Scan for the cell matching the given text and deliver its [X, Y] coordinate at center. 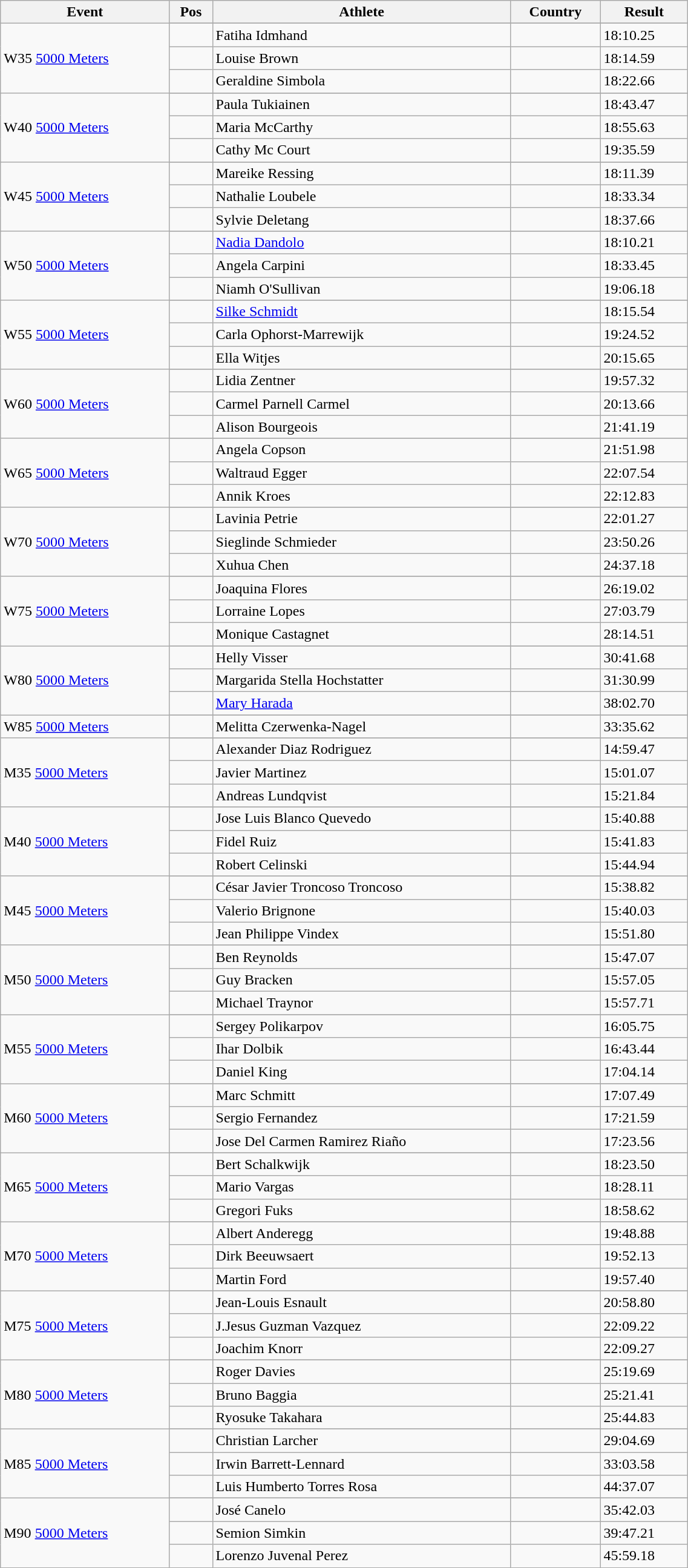
15:51.80 [644, 934]
Event [85, 12]
José Canelo [362, 1510]
Gregori Fuks [362, 1210]
W80 5000 Meters [85, 680]
22:09.22 [644, 1325]
Dirk Beeuwsaert [362, 1256]
W35 5000 Meters [85, 58]
15:38.82 [644, 888]
Sergio Fernandez [362, 1118]
Angela Copson [362, 450]
23:50.26 [644, 542]
Lorraine Lopes [362, 611]
Melitta Czerwenka-Nagel [362, 726]
33:35.62 [644, 726]
Albert Anderegg [362, 1233]
Niamh O'Sullivan [362, 289]
Jean-Louis Esnault [362, 1302]
20:15.65 [644, 358]
Pos [191, 12]
Robert Celinski [362, 865]
Paula Tukiainen [362, 104]
17:04.14 [644, 1072]
18:55.63 [644, 127]
Sieglinde Schmieder [362, 542]
Irwin Barrett-Lennard [362, 1464]
26:19.02 [644, 588]
Javier Martinez [362, 772]
Mary Harada [362, 703]
25:44.83 [644, 1418]
Martin Ford [362, 1279]
19:57.32 [644, 381]
M80 5000 Meters [85, 1394]
M65 5000 Meters [85, 1187]
Guy Bracken [362, 980]
Xuhua Chen [362, 565]
18:10.21 [644, 242]
W40 5000 Meters [85, 127]
15:21.84 [644, 796]
15:47.07 [644, 957]
Alexander Diaz Rodriguez [362, 749]
15:57.71 [644, 1003]
Helly Visser [362, 657]
M70 5000 Meters [85, 1256]
29:04.69 [644, 1441]
Bruno Baggia [362, 1394]
Roger Davies [362, 1371]
Valerio Brignone [362, 911]
21:41.19 [644, 427]
Jose Luis Blanco Quevedo [362, 819]
Waltraud Egger [362, 473]
W50 5000 Meters [85, 265]
Silke Schmidt [362, 312]
18:28.11 [644, 1187]
25:21.41 [644, 1394]
Marc Schmitt [362, 1095]
21:51.98 [644, 450]
Lorenzo Juvenal Perez [362, 1556]
W70 5000 Meters [85, 542]
M55 5000 Meters [85, 1049]
18:11.39 [644, 173]
39:47.21 [644, 1533]
33:03.58 [644, 1464]
18:10.25 [644, 35]
15:01.07 [644, 772]
19:24.52 [644, 335]
Lidia Zentner [362, 381]
Country [555, 12]
38:02.70 [644, 703]
Jean Philippe Vindex [362, 934]
Lavinia Petrie [362, 519]
Sergey Polikarpov [362, 1026]
Geraldine Simbola [362, 81]
Sylvie Deletang [362, 219]
22:01.27 [644, 519]
17:23.56 [644, 1141]
Luis Humberto Torres Rosa [362, 1487]
Semion Simkin [362, 1533]
M50 5000 Meters [85, 980]
Joachim Knorr [362, 1348]
Mario Vargas [362, 1187]
Joaquina Flores [362, 588]
22:09.27 [644, 1348]
30:41.68 [644, 657]
15:40.03 [644, 911]
17:07.49 [644, 1095]
18:15.54 [644, 312]
Fatiha Idmhand [362, 35]
Monique Castagnet [362, 634]
M35 5000 Meters [85, 772]
15:57.05 [644, 980]
28:14.51 [644, 634]
18:22.66 [644, 81]
18:23.50 [644, 1164]
18:33.34 [644, 196]
W55 5000 Meters [85, 335]
19:52.13 [644, 1256]
J.Jesus Guzman Vazquez [362, 1325]
Result [644, 12]
Jose Del Carmen Ramirez Riaño [362, 1141]
16:05.75 [644, 1026]
22:12.83 [644, 496]
19:48.88 [644, 1233]
18:37.66 [644, 219]
44:37.07 [644, 1487]
M90 5000 Meters [85, 1533]
M85 5000 Meters [85, 1464]
35:42.03 [644, 1510]
Christian Larcher [362, 1441]
Daniel King [362, 1072]
18:14.59 [644, 58]
19:35.59 [644, 150]
Michael Traynor [362, 1003]
Fidel Ruiz [362, 842]
M40 5000 Meters [85, 842]
Bert Schalkwijk [362, 1164]
Nadia Dandolo [362, 242]
19:06.18 [644, 289]
20:58.80 [644, 1302]
Andreas Lundqvist [362, 796]
W45 5000 Meters [85, 196]
Athlete [362, 12]
18:33.45 [644, 265]
Angela Carpini [362, 265]
M75 5000 Meters [85, 1325]
Ella Witjes [362, 358]
W85 5000 Meters [85, 726]
Alison Bourgeois [362, 427]
Cathy Mc Court [362, 150]
Mareike Ressing [362, 173]
Carmel Parnell Carmel [362, 404]
15:44.94 [644, 865]
17:21.59 [644, 1118]
Ryosuke Takahara [362, 1418]
27:03.79 [644, 611]
Nathalie Loubele [362, 196]
W60 5000 Meters [85, 404]
W75 5000 Meters [85, 611]
25:19.69 [644, 1371]
24:37.18 [644, 565]
César Javier Troncoso Troncoso [362, 888]
Ihar Dolbik [362, 1049]
18:58.62 [644, 1210]
W65 5000 Meters [85, 473]
Maria McCarthy [362, 127]
18:43.47 [644, 104]
16:43.44 [644, 1049]
14:59.47 [644, 749]
Annik Kroes [362, 496]
15:40.88 [644, 819]
M60 5000 Meters [85, 1118]
19:57.40 [644, 1279]
M45 5000 Meters [85, 911]
20:13.66 [644, 404]
15:41.83 [644, 842]
Carla Ophorst-Marrewijk [362, 335]
45:59.18 [644, 1556]
Margarida Stella Hochstatter [362, 680]
22:07.54 [644, 473]
31:30.99 [644, 680]
Louise Brown [362, 58]
Ben Reynolds [362, 957]
